Detect which cell encompasses the target text, then output its (X, Y) center coordinate. 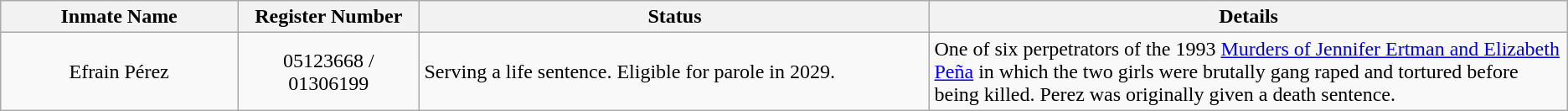
Efrain Pérez (119, 71)
Serving a life sentence. Eligible for parole in 2029. (675, 71)
Status (675, 17)
Inmate Name (119, 17)
Register Number (328, 17)
05123668 / 01306199 (328, 71)
Details (1248, 17)
